Extract the [x, y] coordinate from the center of the cell holding the provided text.  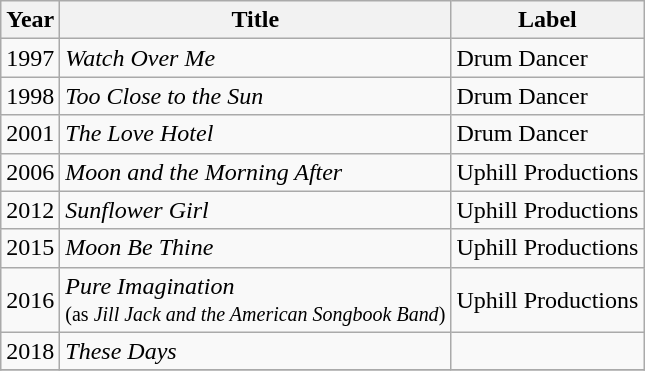
Sunflower Girl [256, 210]
2018 [30, 351]
2001 [30, 134]
Moon Be Thine [256, 248]
Pure Imagination(as Jill Jack and the American Songbook Band) [256, 300]
2015 [30, 248]
These Days [256, 351]
2012 [30, 210]
1997 [30, 58]
1998 [30, 96]
Too Close to the Sun [256, 96]
2006 [30, 172]
The Love Hotel [256, 134]
Watch Over Me [256, 58]
Moon and the Morning After [256, 172]
Year [30, 20]
Label [548, 20]
2016 [30, 300]
Title [256, 20]
